Find where the given text appears and provide that cell's center as [x, y] coordinate. 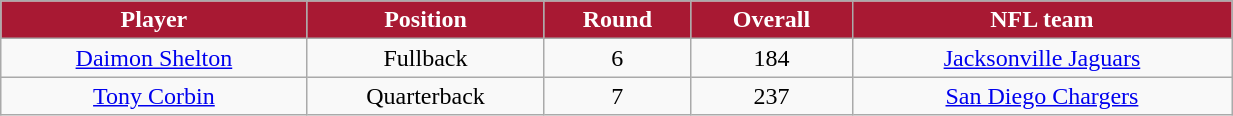
Player [154, 20]
184 [772, 58]
Position [426, 20]
Quarterback [426, 96]
237 [772, 96]
Overall [772, 20]
Tony Corbin [154, 96]
Round [618, 20]
Fullback [426, 58]
NFL team [1042, 20]
San Diego Chargers [1042, 96]
Daimon Shelton [154, 58]
7 [618, 96]
Jacksonville Jaguars [1042, 58]
6 [618, 58]
